Pinpoint the cell where the given text exists, returning its (x, y) midpoint coordinate. 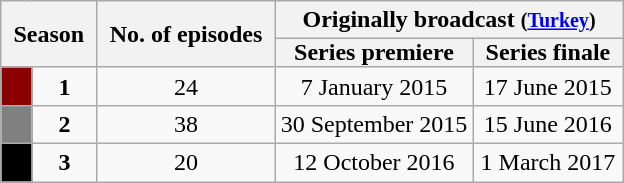
38 (186, 124)
2 (64, 124)
Originally broadcast (Turkey) (449, 20)
15 June 2016 (548, 124)
1 March 2017 (548, 162)
3 (64, 162)
No. of episodes (186, 34)
17 June 2015 (548, 86)
1 (64, 86)
Series premiere (374, 53)
12 October 2016 (374, 162)
Season (49, 34)
30 September 2015 (374, 124)
Series finale (548, 53)
7 January 2015 (374, 86)
20 (186, 162)
24 (186, 86)
